Determine the [x, y] coordinate at the center of the cell enclosing the given text.  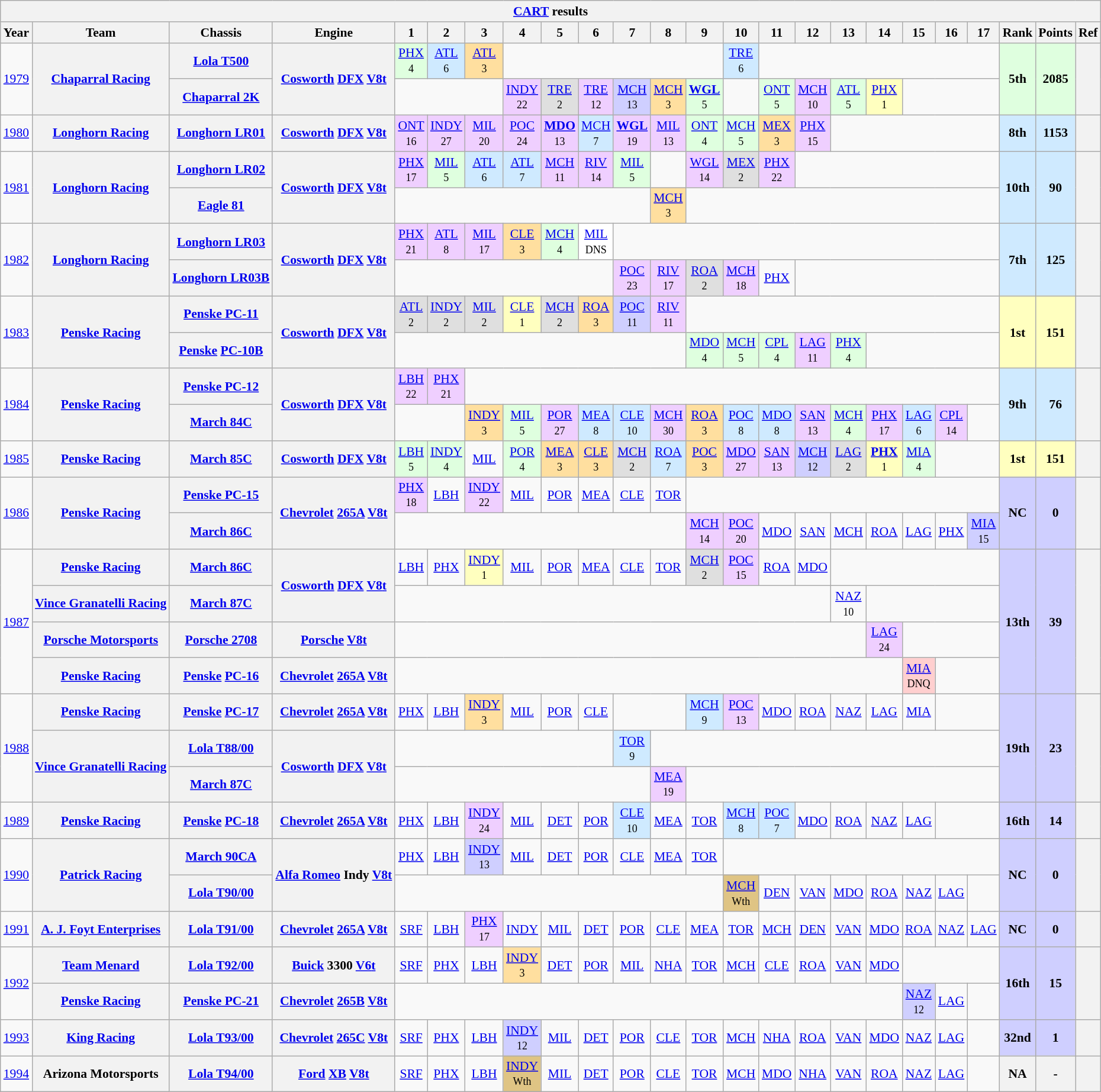
POC23 [632, 278]
TRE2 [560, 97]
1987 [17, 621]
INDY27 [446, 134]
MCH18 [741, 278]
Chaparral 2K [221, 97]
Longhorn LR03 [221, 241]
MCH8 [741, 820]
1982 [17, 260]
ATL5 [849, 97]
MCH10 [812, 97]
POC11 [632, 314]
1989 [17, 820]
7 [632, 33]
1993 [17, 1038]
MIL13 [668, 134]
Porsche V8t [334, 639]
11 [777, 33]
Chevrolet 265C V8t [334, 1038]
Longhorn LR03B [221, 278]
Lola T94/00 [221, 1074]
MIA4 [919, 459]
8 [668, 33]
MIL17 [484, 241]
1990 [17, 875]
MCH9 [704, 713]
Points [1055, 33]
1984 [17, 405]
CART results [550, 11]
King Racing [101, 1038]
POC8 [741, 423]
5 [560, 33]
MCH12 [812, 459]
MDO4 [704, 350]
Longhorn LR01 [221, 134]
LAG24 [884, 639]
MEX3 [777, 134]
MDO27 [741, 459]
RIV14 [595, 169]
Team Menard [101, 966]
MEA19 [668, 785]
Patrick Racing [101, 875]
MCH7 [595, 134]
Lola T91/00 [221, 929]
Arizona Motorsports [101, 1074]
1980 [17, 134]
INDY2 [446, 314]
INDY [522, 929]
Ford XB V8t [334, 1074]
1991 [17, 929]
SAN [812, 531]
LAG6 [919, 423]
ONT5 [777, 97]
POR27 [560, 423]
MEX2 [741, 169]
7th [1018, 260]
10th [1018, 188]
1985 [17, 459]
Alfa Romeo Indy V8t [334, 875]
INDY1 [484, 567]
1983 [17, 332]
9th [1018, 405]
ROA7 [668, 459]
16 [951, 33]
WGL14 [704, 169]
Rank [1018, 33]
6 [595, 33]
Buick 3300 V6t [334, 966]
POC13 [741, 713]
ONT16 [411, 134]
ONT4 [704, 134]
POR4 [522, 459]
MIA [919, 713]
Porsche Motorsports [101, 639]
Lola T93/00 [221, 1038]
WGL19 [632, 134]
Penske PC-17 [221, 713]
INDY24 [484, 820]
125 [1055, 260]
1994 [17, 1074]
- [1055, 1074]
MCH14 [704, 531]
March 85C [221, 459]
MCH30 [668, 423]
CPL4 [777, 350]
1979 [17, 79]
PHX15 [812, 134]
A. J. Foyt Enterprises [101, 929]
12 [812, 33]
Penske PC-12 [221, 387]
17 [983, 33]
MIA15 [983, 531]
Ref [1088, 33]
ROA2 [704, 278]
TRE12 [595, 97]
POC15 [741, 567]
13 [849, 33]
INDY13 [484, 857]
Porsche 2708 [221, 639]
TRE6 [741, 60]
POC7 [777, 820]
1981 [17, 188]
RIV17 [668, 278]
Lola T88/00 [221, 748]
PHX22 [777, 169]
Engine [334, 33]
CLE1 [522, 314]
1988 [17, 748]
ATL3 [484, 60]
Penske PC-15 [221, 495]
MEA3 [560, 459]
INDY4 [446, 459]
MCH11 [560, 169]
March 84C [221, 423]
March 90CA [221, 857]
MIL20 [484, 134]
PHX18 [411, 495]
Penske PC-10B [221, 350]
MEA8 [595, 423]
Team [101, 33]
MCHWth [741, 893]
3 [484, 33]
MDO13 [560, 134]
Lola T90/00 [221, 893]
5th [1018, 79]
39 [1055, 621]
WGL5 [704, 97]
1153 [1055, 134]
MIADNQ [919, 676]
76 [1055, 405]
LBH5 [411, 459]
RIV11 [668, 314]
23 [1055, 748]
INDY12 [522, 1038]
NAZ12 [919, 1001]
TOR9 [632, 748]
NAZ10 [849, 604]
Chevrolet 265B V8t [334, 1001]
8th [1018, 134]
9 [704, 33]
Chaparral Racing [101, 79]
MDO8 [777, 423]
ATL8 [446, 241]
90 [1055, 188]
Penske PC-11 [221, 314]
POC24 [522, 134]
ATL2 [411, 314]
Eagle 81 [221, 206]
Year [17, 33]
LBH22 [411, 387]
19th [1018, 748]
Longhorn LR02 [221, 169]
POC20 [741, 531]
1986 [17, 513]
2 [446, 33]
2085 [1055, 79]
INDYWth [522, 1074]
LAG11 [812, 350]
MILDNS [595, 241]
MCH13 [632, 97]
NA [1018, 1074]
Chassis [221, 33]
POC3 [704, 459]
LAG2 [849, 459]
4 [522, 33]
Penske PC-18 [221, 820]
CPL14 [951, 423]
1992 [17, 984]
10 [741, 33]
Lola T500 [221, 60]
Penske PC-16 [221, 676]
32nd [1018, 1038]
MIL2 [484, 314]
13th [1018, 621]
Lola T92/00 [221, 966]
Penske PC-21 [221, 1001]
ATL7 [522, 169]
